Detect which cell encompasses the target text, then output its (X, Y) center coordinate. 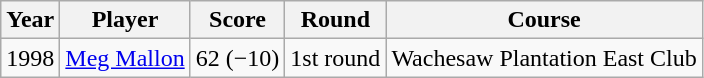
Score (238, 20)
Meg Mallon (125, 58)
1998 (30, 58)
Year (30, 20)
Wachesaw Plantation East Club (544, 58)
Player (125, 20)
1st round (336, 58)
62 (−10) (238, 58)
Round (336, 20)
Course (544, 20)
